Extract the (x, y) coordinate from the center of the cell holding the provided text.  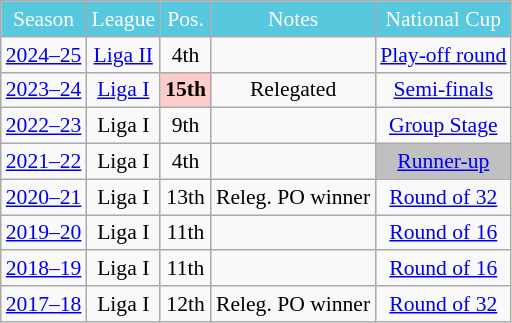
9th (186, 126)
13th (186, 197)
2017–18 (44, 304)
Notes (293, 19)
2019–20 (44, 233)
National Cup (443, 19)
Liga II (123, 55)
2022–23 (44, 126)
2020–21 (44, 197)
Play-off round (443, 55)
Group Stage (443, 126)
Relegated (293, 90)
League (123, 19)
Season (44, 19)
2023–24 (44, 90)
15th (186, 90)
2021–22 (44, 162)
Semi-finals (443, 90)
2024–25 (44, 55)
12th (186, 304)
Runner-up (443, 162)
2018–19 (44, 269)
Pos. (186, 19)
